Scan for the cell matching the given text and deliver its (X, Y) coordinate at center. 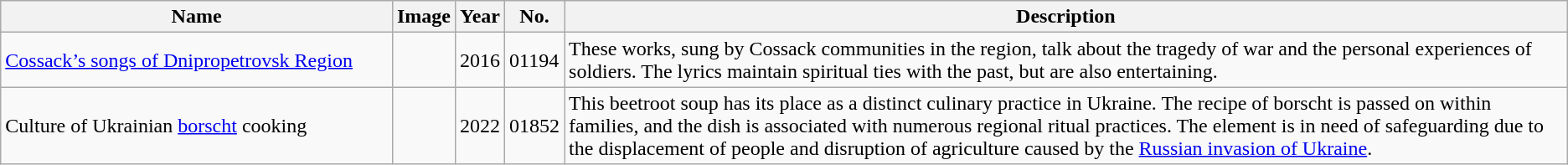
Cossack’s songs of Dnipropetrovsk Region (197, 60)
Description (1066, 17)
No. (534, 17)
2016 (479, 60)
Culture of Ukrainian borscht cooking (197, 126)
01194 (534, 60)
Image (424, 17)
Name (197, 17)
01852 (534, 126)
Year (479, 17)
2022 (479, 126)
